Identify which cell holds the provided text, then report its (x, y) central coordinate. 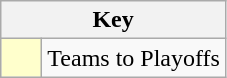
Key (114, 20)
Teams to Playoffs (134, 58)
